Identify which cell holds the provided text, then report its [X, Y] central coordinate. 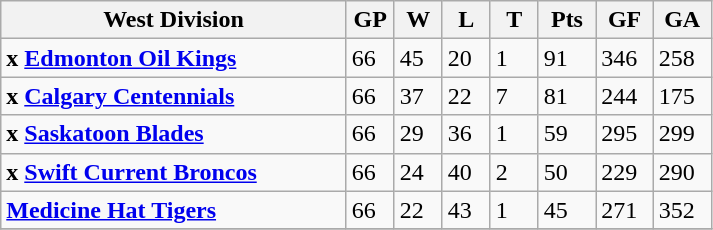
GF [625, 20]
2 [514, 172]
T [514, 20]
40 [466, 172]
West Division [174, 20]
29 [418, 134]
x Calgary Centennials [174, 96]
346 [625, 58]
299 [682, 134]
59 [567, 134]
244 [625, 96]
290 [682, 172]
x Saskatoon Blades [174, 134]
36 [466, 134]
Medicine Hat Tigers [174, 210]
81 [567, 96]
GA [682, 20]
37 [418, 96]
271 [625, 210]
258 [682, 58]
Pts [567, 20]
229 [625, 172]
24 [418, 172]
x Swift Current Broncos [174, 172]
20 [466, 58]
x Edmonton Oil Kings [174, 58]
50 [567, 172]
W [418, 20]
L [466, 20]
GP [370, 20]
7 [514, 96]
175 [682, 96]
91 [567, 58]
352 [682, 210]
295 [625, 134]
43 [466, 210]
